Return the (X, Y) coordinate for the center point of the cell that contains the specified text.  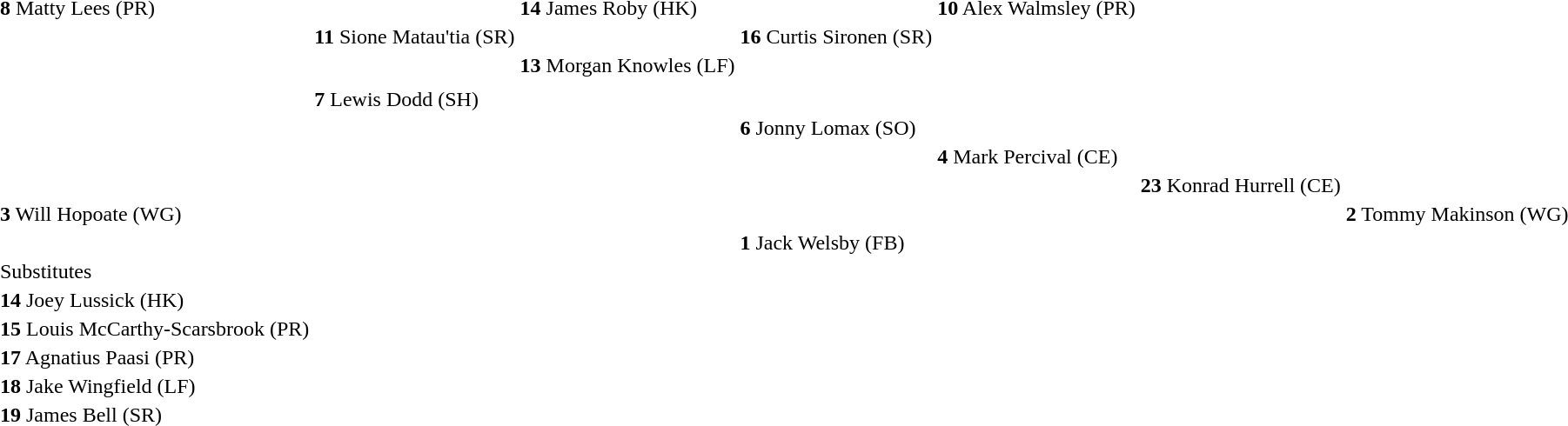
11 Sione Matau'tia (SR) (414, 37)
16 Curtis Sironen (SR) (836, 37)
23 Konrad Hurrell (CE) (1241, 185)
4 Mark Percival (CE) (1037, 157)
13 Morgan Knowles (LF) (627, 65)
7 Lewis Dodd (SH) (414, 100)
1 Jack Welsby (FB) (836, 243)
6 Jonny Lomax (SO) (836, 128)
